Locate the cell with the specified text and output its [X, Y] center coordinate. 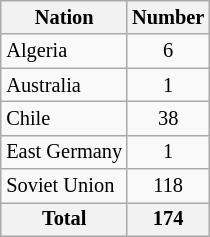
Australia [64, 85]
Number [168, 18]
118 [168, 186]
Total [64, 220]
Chile [64, 119]
174 [168, 220]
East Germany [64, 152]
6 [168, 51]
38 [168, 119]
Nation [64, 18]
Algeria [64, 51]
Soviet Union [64, 186]
